Provide the [x, y] coordinate of the cell's center where the given text is located.  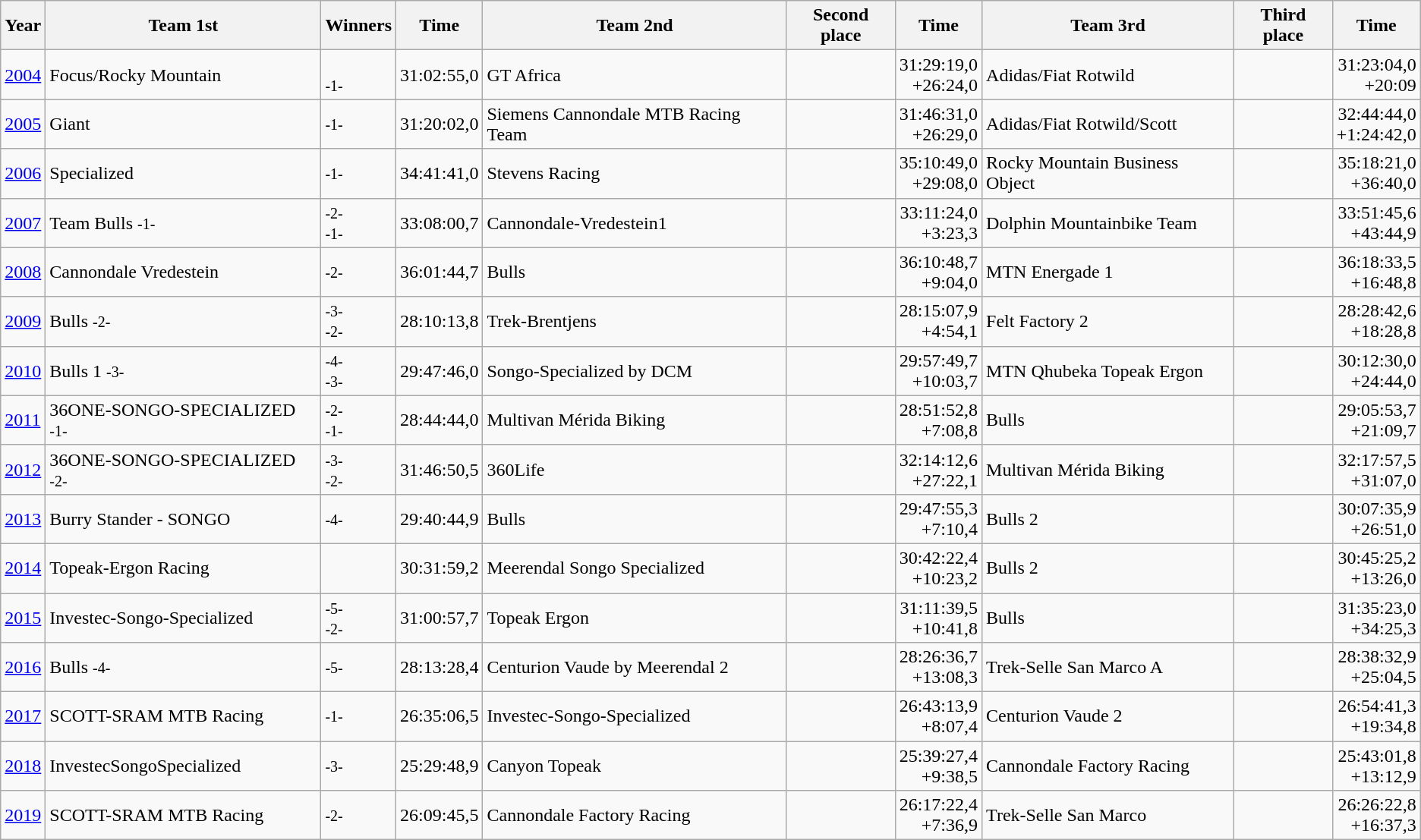
36:10:48,7+9:04,0 [938, 272]
MTN Energade 1 [1108, 272]
Stevens Racing [635, 173]
30:45:25,2+13:26,0 [1376, 568]
Adidas/Fiat Rotwild/Scott [1108, 124]
GT Africa [635, 74]
Adidas/Fiat Rotwild [1108, 74]
Winners [358, 26]
35:18:21,0+36:40,0 [1376, 173]
Centurion Vaude 2 [1108, 716]
Focus/Rocky Mountain [184, 74]
30:07:35,9+26:51,0 [1376, 519]
28:51:52,8+7:08,8 [938, 420]
2019 [23, 815]
Songo-Specialized by DCM [635, 370]
Dolphin Mountainbike Team [1108, 223]
2005 [23, 124]
Trek-Selle San Marco A [1108, 668]
29:05:53,7+21:09,7 [1376, 420]
36ONE-SONGO-SPECIALIZED -2- [184, 469]
31:46:50,5 [440, 469]
31:23:04,0+20:09 [1376, 74]
30:31:59,2 [440, 568]
Rocky Mountain Business Object [1108, 173]
Specialized [184, 173]
Meerendal Songo Specialized [635, 568]
360Life [635, 469]
29:57:49,7+10:03,7 [938, 370]
-5- [358, 668]
32:44:44,0+1:24:42,0 [1376, 124]
Canyon Topeak [635, 766]
2012 [23, 469]
InvestecSongoSpecialized [184, 766]
28:38:32,9+25:04,5 [1376, 668]
28:44:44,0 [440, 420]
26:43:13,9+8:07,4 [938, 716]
2010 [23, 370]
MTN Qhubeka Topeak Ergon [1108, 370]
25:39:27,4+9:38,5 [938, 766]
31:20:02,0 [440, 124]
Trek-Brentjens [635, 322]
31:35:23,0+34:25,3 [1376, 618]
34:41:41,0 [440, 173]
Cannondale Vredestein [184, 272]
33:51:45,6+43:44,9 [1376, 223]
31:02:55,0 [440, 74]
Team 2nd [635, 26]
2015 [23, 618]
Felt Factory 2 [1108, 322]
Cannondale-Vredestein1 [635, 223]
Topeak Ergon [635, 618]
-4- [358, 519]
Team 3rd [1108, 26]
-3- [358, 766]
28:13:28,4 [440, 668]
2004 [23, 74]
2011 [23, 420]
Bulls 1 -3- [184, 370]
Giant [184, 124]
Siemens Cannondale MTB Racing Team [635, 124]
33:08:00,7 [440, 223]
2008 [23, 272]
Team 1st [184, 26]
Bulls -4- [184, 668]
2014 [23, 568]
29:47:55,3+7:10,4 [938, 519]
Year [23, 26]
28:10:13,8 [440, 322]
26:54:41,3+19:34,8 [1376, 716]
Third place [1284, 26]
31:46:31,0+26:29,0 [938, 124]
2007 [23, 223]
Burry Stander - SONGO [184, 519]
2017 [23, 716]
28:15:07,9+4:54,1 [938, 322]
25:43:01,8+13:12,9 [1376, 766]
Centurion Vaude by Meerendal 2 [635, 668]
26:09:45,5 [440, 815]
30:12:30,0+24:44,0 [1376, 370]
36:18:33,5+16:48,8 [1376, 272]
2013 [23, 519]
36ONE-SONGO-SPECIALIZED -1- [184, 420]
26:35:06,5 [440, 716]
29:40:44,9 [440, 519]
26:17:22,4+7:36,9 [938, 815]
Trek-Selle San Marco [1108, 815]
26:26:22,8+16:37,3 [1376, 815]
32:17:57,5+31:07,0 [1376, 469]
2018 [23, 766]
32:14:12,6+27:22,1 [938, 469]
35:10:49,0+29:08,0 [938, 173]
2016 [23, 668]
31:11:39,5+10:41,8 [938, 618]
31:29:19,0+26:24,0 [938, 74]
Second place [841, 26]
-4- -3- [358, 370]
33:11:24,0+3:23,3 [938, 223]
28:28:42,6+18:28,8 [1376, 322]
28:26:36,7+13:08,3 [938, 668]
31:00:57,7 [440, 618]
Team Bulls -1- [184, 223]
36:01:44,7 [440, 272]
-5- -2- [358, 618]
Topeak-Ergon Racing [184, 568]
25:29:48,9 [440, 766]
30:42:22,4+10:23,2 [938, 568]
2009 [23, 322]
29:47:46,0 [440, 370]
2006 [23, 173]
Bulls -2- [184, 322]
